Scan for the cell matching the given text and deliver its (X, Y) coordinate at center. 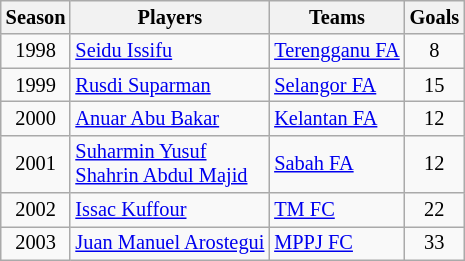
Juan Manuel Arostegui (170, 243)
33 (435, 243)
Issac Kuffour (170, 210)
15 (435, 85)
Players (170, 17)
Anuar Abu Bakar (170, 118)
Seidu Issifu (170, 51)
1999 (36, 85)
2000 (36, 118)
Kelantan FA (336, 118)
Goals (435, 17)
Sabah FA (336, 164)
2002 (36, 210)
8 (435, 51)
2003 (36, 243)
Suharmin Yusuf Shahrin Abdul Majid (170, 164)
TM FC (336, 210)
Terengganu FA (336, 51)
2001 (36, 164)
Season (36, 17)
Selangor FA (336, 85)
Teams (336, 17)
MPPJ FC (336, 243)
1998 (36, 51)
Rusdi Suparman (170, 85)
22 (435, 210)
